Search for the cell housing the specified text and yield its [X, Y] center coordinate. 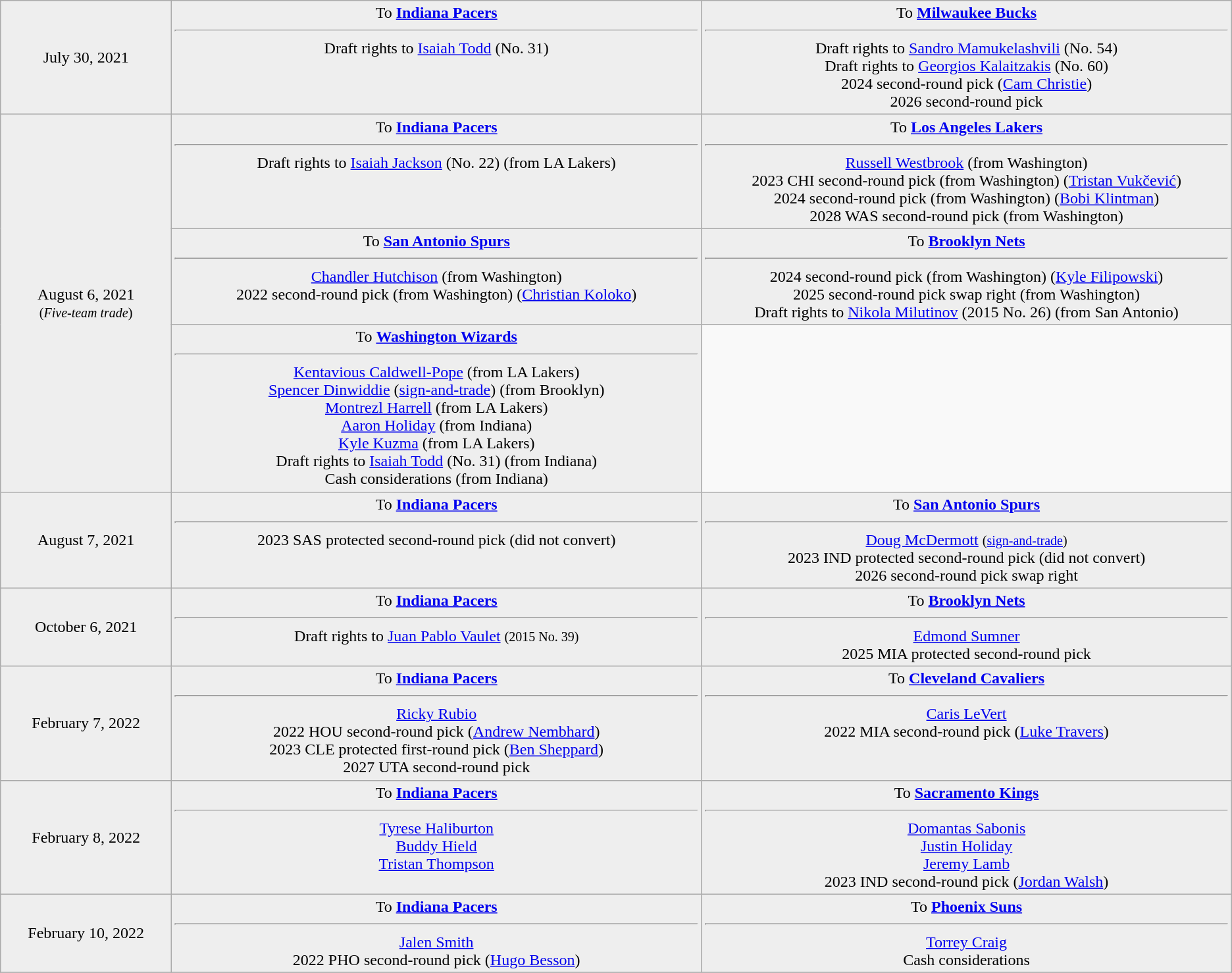
To Indiana PacersDraft rights to Isaiah Todd (No. 31) [437, 58]
To Indiana PacersRicky Rubio2022 HOU second-round pick (Andrew Nembhard)2023 CLE protected first-round pick (Ben Sheppard)2027 UTA second-round pick [437, 723]
February 7, 2022 [86, 723]
To Brooklyn NetsEdmond Sumner2025 MIA protected second-round pick [966, 627]
To Sacramento KingsDomantas SabonisJustin HolidayJeremy Lamb2023 IND second-round pick (Jordan Walsh) [966, 837]
To San Antonio SpursDoug McDermott (sign-and-trade)2023 IND protected second-round pick (did not convert)2026 second-round pick swap right [966, 540]
February 10, 2022 [86, 934]
To Indiana PacersJalen Smith2022 PHO second-round pick (Hugo Besson) [437, 934]
To Phoenix SunsTorrey CraigCash considerations [966, 934]
To Indiana PacersDraft rights to Isaiah Jackson (No. 22) (from LA Lakers) [437, 171]
August 6, 2021(Five-team trade) [86, 303]
August 7, 2021 [86, 540]
February 8, 2022 [86, 837]
To Indiana PacersDraft rights to Juan Pablo Vaulet (2015 No. 39) [437, 627]
October 6, 2021 [86, 627]
To Indiana Pacers2023 SAS protected second-round pick (did not convert) [437, 540]
To Cleveland CavaliersCaris LeVert2022 MIA second-round pick (Luke Travers) [966, 723]
To Indiana PacersTyrese HaliburtonBuddy HieldTristan Thompson [437, 837]
To San Antonio SpursChandler Hutchison (from Washington)2022 second-round pick (from Washington) (Christian Koloko) [437, 276]
July 30, 2021 [86, 58]
